Capture the cell that displays the provided text and extract its (x, y) central coordinate. 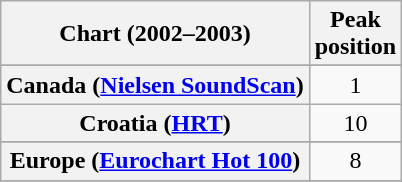
Peakposition (355, 34)
8 (355, 161)
1 (355, 85)
10 (355, 123)
Chart (2002–2003) (155, 34)
Croatia (HRT) (155, 123)
Europe (Eurochart Hot 100) (155, 161)
Canada (Nielsen SoundScan) (155, 85)
